Find where the given text appears and provide that cell's center as (x, y) coordinate. 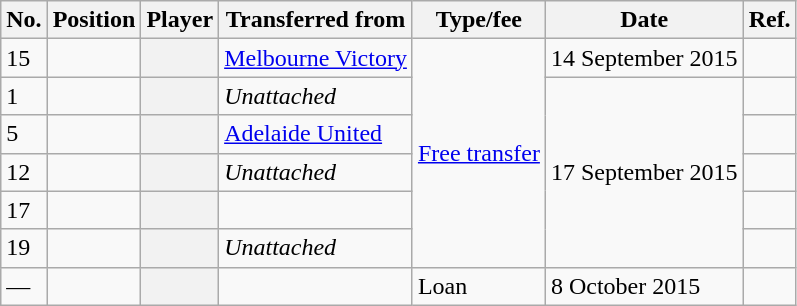
Adelaide United (316, 134)
Transferred from (316, 20)
14 September 2015 (644, 58)
17 September 2015 (644, 172)
Melbourne Victory (316, 58)
12 (24, 172)
No. (24, 20)
Position (94, 20)
17 (24, 210)
15 (24, 58)
1 (24, 96)
— (24, 286)
Loan (478, 286)
Date (644, 20)
19 (24, 248)
Type/fee (478, 20)
Ref. (770, 20)
Free transfer (478, 153)
5 (24, 134)
8 October 2015 (644, 286)
Player (180, 20)
